Return (X, Y) of the center of cell containing provided text 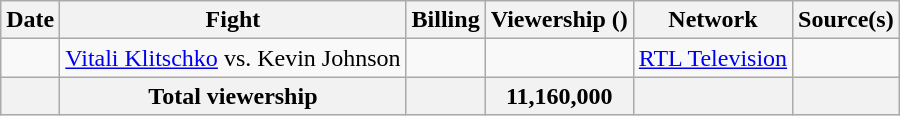
Billing (446, 20)
Viewership () (559, 20)
Source(s) (846, 20)
Date (30, 20)
Total viewership (233, 96)
RTL Television (712, 58)
11,160,000 (559, 96)
Network (712, 20)
Fight (233, 20)
Vitali Klitschko vs. Kevin Johnson (233, 58)
